Determine the [x, y] coordinate at the center of the cell enclosing the given text.  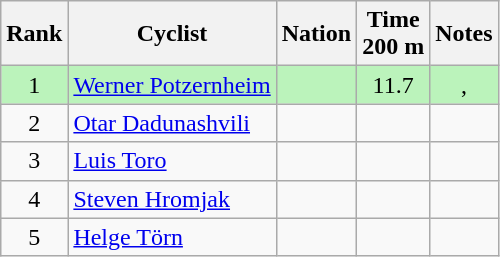
Werner Potzernheim [172, 85]
Nation [316, 34]
11.7 [394, 85]
Otar Dadunashvili [172, 123]
Steven Hromjak [172, 199]
Notes [464, 34]
Helge Törn [172, 237]
Luis Toro [172, 161]
5 [34, 237]
2 [34, 123]
Time200 m [394, 34]
4 [34, 199]
, [464, 85]
Rank [34, 34]
Cyclist [172, 34]
1 [34, 85]
3 [34, 161]
